Provide the [X, Y] coordinate of the cell's center where the given text is located.  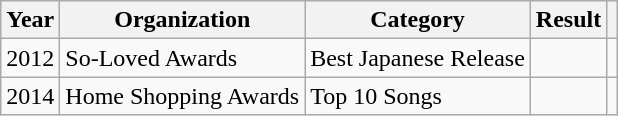
Category [418, 20]
2014 [30, 96]
2012 [30, 58]
Home Shopping Awards [182, 96]
Top 10 Songs [418, 96]
So-Loved Awards [182, 58]
Result [568, 20]
Organization [182, 20]
Best Japanese Release [418, 58]
Year [30, 20]
